Return the [X, Y] coordinate for the center point of the cell that contains the specified text.  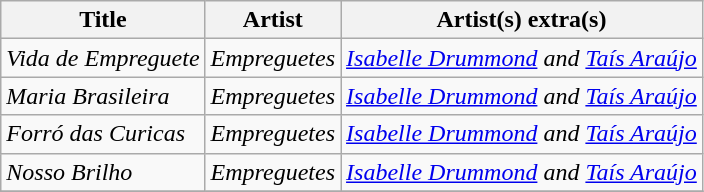
Title [103, 20]
Forró das Curicas [103, 134]
Artist [272, 20]
Nosso Brilho [103, 172]
Artist(s) extra(s) [522, 20]
Vida de Empreguete [103, 58]
Maria Brasileira [103, 96]
